From the cell containing the given text, extract its center point as [x, y] coordinate. 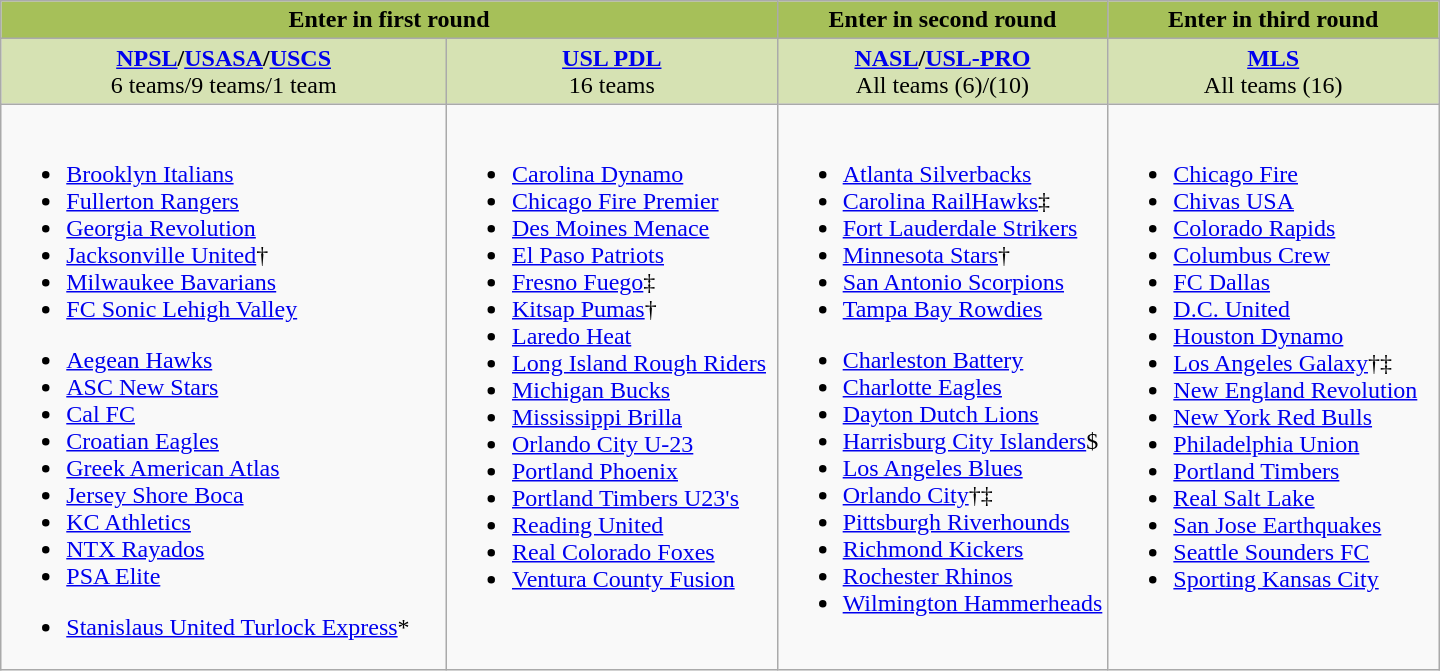
Enter in third round [1274, 20]
MLS All teams (16) [1274, 72]
NPSL/USASA/USCS 6 teams/9 teams/1 team [224, 72]
Enter in first round [389, 20]
NASL/USL-PRO All teams (6)/(10) [942, 72]
Enter in second round [942, 20]
USL PDL16 teams [612, 72]
